Capture the cell that displays the provided text and extract its [X, Y] central coordinate. 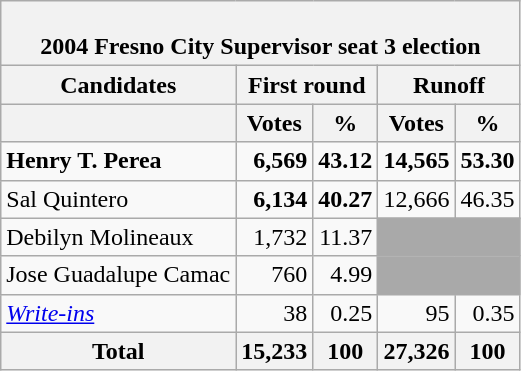
1,732 [274, 237]
40.27 [346, 199]
Write-ins [118, 313]
Runoff [449, 85]
11.37 [346, 237]
43.12 [346, 161]
53.30 [488, 161]
0.35 [488, 313]
760 [274, 275]
95 [416, 313]
12,666 [416, 199]
Sal Quintero [118, 199]
0.25 [346, 313]
27,326 [416, 351]
Total [118, 351]
4.99 [346, 275]
46.35 [488, 199]
15,233 [274, 351]
Henry T. Perea [118, 161]
6,134 [274, 199]
Candidates [118, 85]
Jose Guadalupe Camac [118, 275]
38 [274, 313]
6,569 [274, 161]
First round [307, 85]
Debilyn Molineaux [118, 237]
14,565 [416, 161]
2004 Fresno City Supervisor seat 3 election [260, 34]
